Scan for the cell matching the given text and deliver its (x, y) coordinate at center. 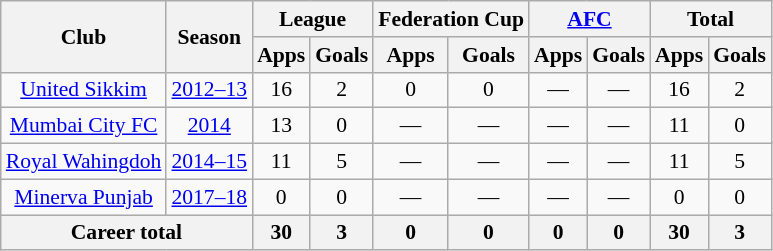
Club (84, 36)
Season (209, 36)
2014 (209, 126)
United Sikkim (84, 90)
13 (281, 126)
Federation Cup (451, 19)
2017–18 (209, 197)
2012–13 (209, 90)
2014–15 (209, 162)
League (312, 19)
AFC (590, 19)
Minerva Punjab (84, 197)
Career total (126, 233)
Total (710, 19)
Mumbai City FC (84, 126)
Royal Wahingdoh (84, 162)
